Capture the cell that displays the provided text and extract its [x, y] central coordinate. 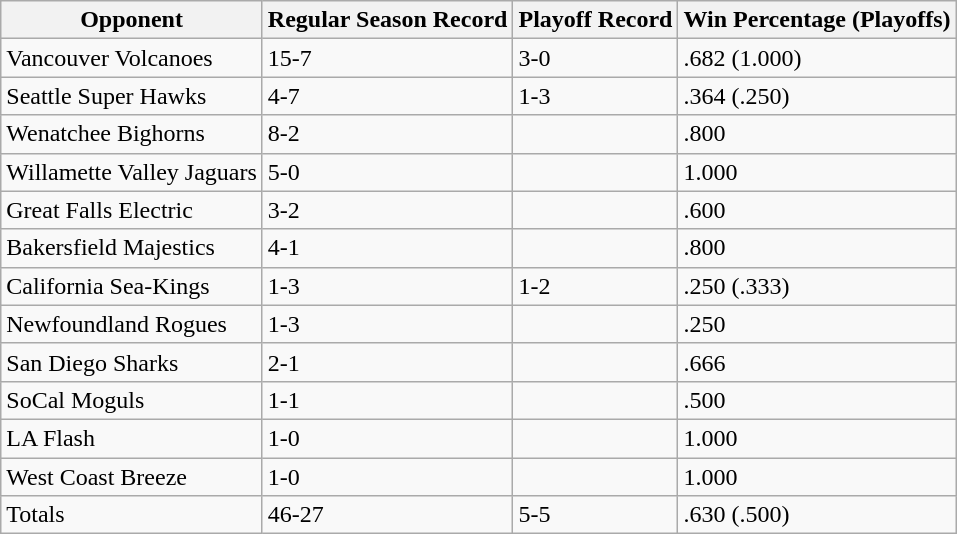
LA Flash [132, 438]
4-1 [388, 248]
3-0 [596, 58]
Seattle Super Hawks [132, 96]
Opponent [132, 20]
4-7 [388, 96]
5-0 [388, 172]
3-2 [388, 210]
Vancouver Volcanoes [132, 58]
.364 (.250) [817, 96]
Great Falls Electric [132, 210]
46-27 [388, 515]
1-2 [596, 286]
.600 [817, 210]
Willamette Valley Jaguars [132, 172]
1-1 [388, 400]
5-5 [596, 515]
West Coast Breeze [132, 477]
SoCal Moguls [132, 400]
15-7 [388, 58]
8-2 [388, 134]
.250 [817, 324]
.666 [817, 362]
.500 [817, 400]
Wenatchee Bighorns [132, 134]
.630 (.500) [817, 515]
Bakersfield Majestics [132, 248]
.250 (.333) [817, 286]
.682 (1.000) [817, 58]
Totals [132, 515]
Win Percentage (Playoffs) [817, 20]
2-1 [388, 362]
Playoff Record [596, 20]
Newfoundland Rogues [132, 324]
San Diego Sharks [132, 362]
California Sea-Kings [132, 286]
Regular Season Record [388, 20]
